Extract the (X, Y) coordinate from the center of the cell holding the provided text.  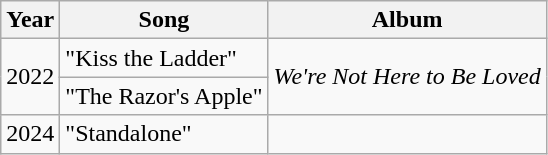
Year (30, 20)
"Standalone" (164, 134)
"The Razor's Apple" (164, 96)
"Kiss the Ladder" (164, 58)
2024 (30, 134)
2022 (30, 77)
Song (164, 20)
Album (407, 20)
We're Not Here to Be Loved (407, 77)
